Detect which cell encompasses the target text, then output its [x, y] center coordinate. 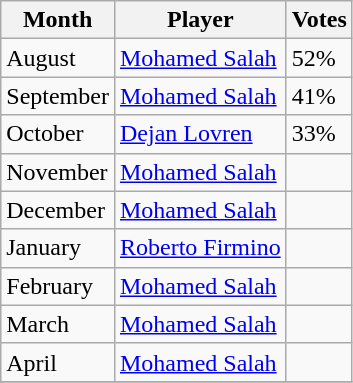
December [58, 210]
February [58, 286]
Votes [319, 20]
Roberto Firmino [200, 248]
33% [319, 134]
March [58, 324]
April [58, 362]
October [58, 134]
Dejan Lovren [200, 134]
Player [200, 20]
September [58, 96]
August [58, 58]
Month [58, 20]
January [58, 248]
41% [319, 96]
52% [319, 58]
November [58, 172]
